Output the (X, Y) coordinate of the center of the cell containing the given text.  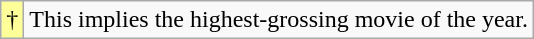
† (12, 20)
This implies the highest-grossing movie of the year. (279, 20)
